From the cell containing the given text, extract its center point as [X, Y] coordinate. 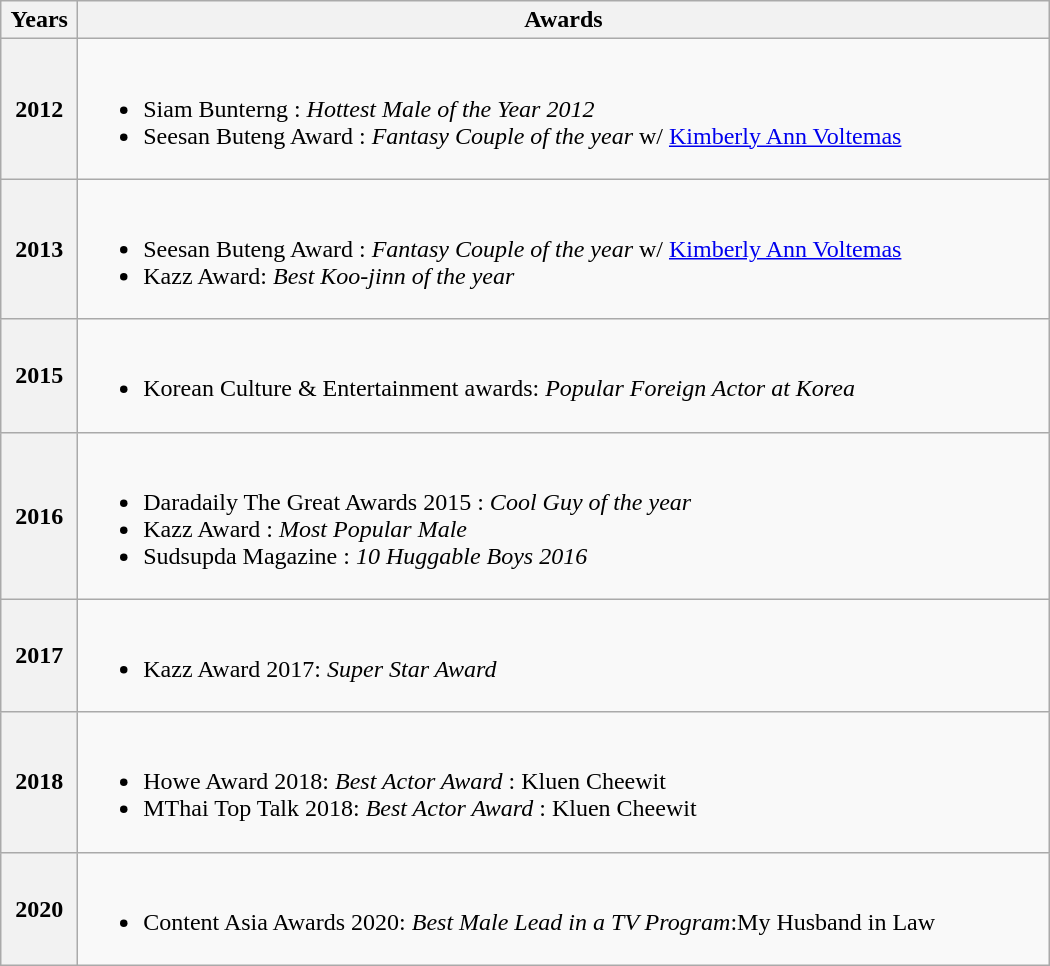
Awards [564, 20]
Howe Award 2018: Best Actor Award : Kluen CheewitMThai Top Talk 2018: Best Actor Award : Kluen Cheewit [564, 782]
Years [40, 20]
2012 [40, 109]
2020 [40, 908]
Siam Bunterng : Hottest Male of the Year 2012Seesan Buteng Award : Fantasy Couple of the year w/ Kimberly Ann Voltemas [564, 109]
Kazz Award 2017: Super Star Award [564, 656]
Content Asia Awards 2020: Best Male Lead in a TV Program:My Husband in Law [564, 908]
2017 [40, 656]
Korean Culture & Entertainment awards: Popular Foreign Actor at Korea [564, 376]
2015 [40, 376]
2016 [40, 516]
Daradaily The Great Awards 2015 : Cool Guy of the yearKazz Award : Most Popular MaleSudsupda Magazine : 10 Huggable Boys 2016 [564, 516]
Seesan Buteng Award : Fantasy Couple of the year w/ Kimberly Ann VoltemasKazz Award: Best Koo-jinn of the year [564, 249]
2013 [40, 249]
2018 [40, 782]
